Return the [X, Y] coordinate for the center point of the cell that contains the specified text.  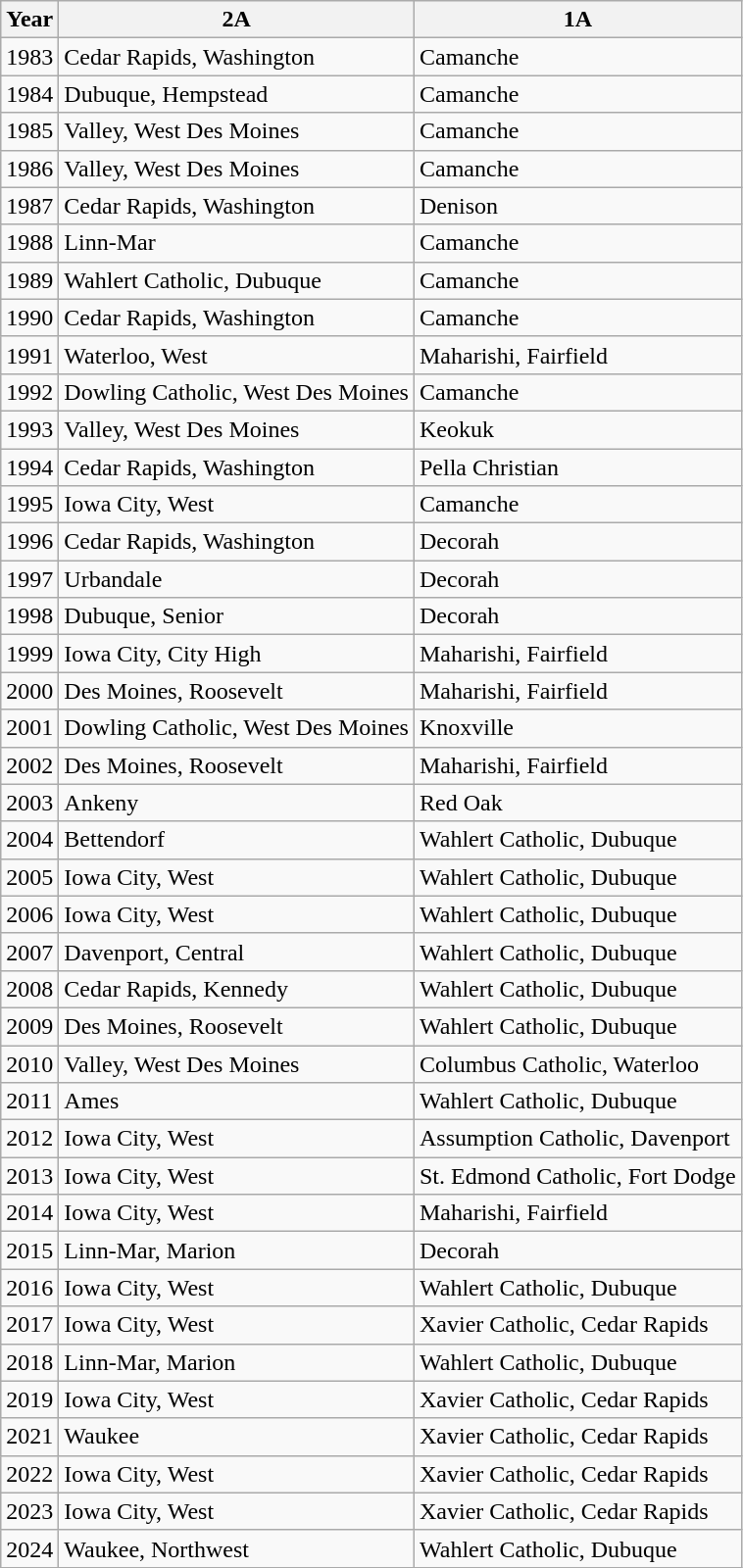
1985 [29, 131]
2A [237, 20]
2023 [29, 1511]
Waterloo, West [237, 355]
1993 [29, 429]
1987 [29, 206]
Cedar Rapids, Kennedy [237, 989]
1999 [29, 654]
2002 [29, 765]
St. Edmond Catholic, Fort Dodge [577, 1176]
1997 [29, 579]
1986 [29, 169]
Dubuque, Senior [237, 616]
2004 [29, 840]
Keokuk [577, 429]
1998 [29, 616]
1A [577, 20]
2017 [29, 1325]
2005 [29, 877]
2001 [29, 728]
Bettendorf [237, 840]
2014 [29, 1213]
2024 [29, 1548]
2010 [29, 1063]
Knoxville [577, 728]
1996 [29, 542]
Year [29, 20]
2006 [29, 914]
Waukee [237, 1437]
2013 [29, 1176]
1989 [29, 280]
2000 [29, 691]
2021 [29, 1437]
2022 [29, 1474]
2012 [29, 1139]
Waukee, Northwest [237, 1548]
2018 [29, 1362]
2008 [29, 989]
1983 [29, 57]
Denison [577, 206]
Dubuque, Hempstead [237, 94]
Davenport, Central [237, 952]
Assumption Catholic, Davenport [577, 1139]
1984 [29, 94]
Red Oak [577, 803]
1991 [29, 355]
1990 [29, 318]
Linn-Mar [237, 243]
Pella Christian [577, 467]
1994 [29, 467]
1988 [29, 243]
2007 [29, 952]
2011 [29, 1102]
Columbus Catholic, Waterloo [577, 1063]
Ankeny [237, 803]
Iowa City, City High [237, 654]
2009 [29, 1026]
2019 [29, 1399]
2015 [29, 1250]
Ames [237, 1102]
1992 [29, 392]
Urbandale [237, 579]
1995 [29, 505]
2003 [29, 803]
2016 [29, 1288]
